Determine the [x, y] coordinate at the center of the cell enclosing the given text.  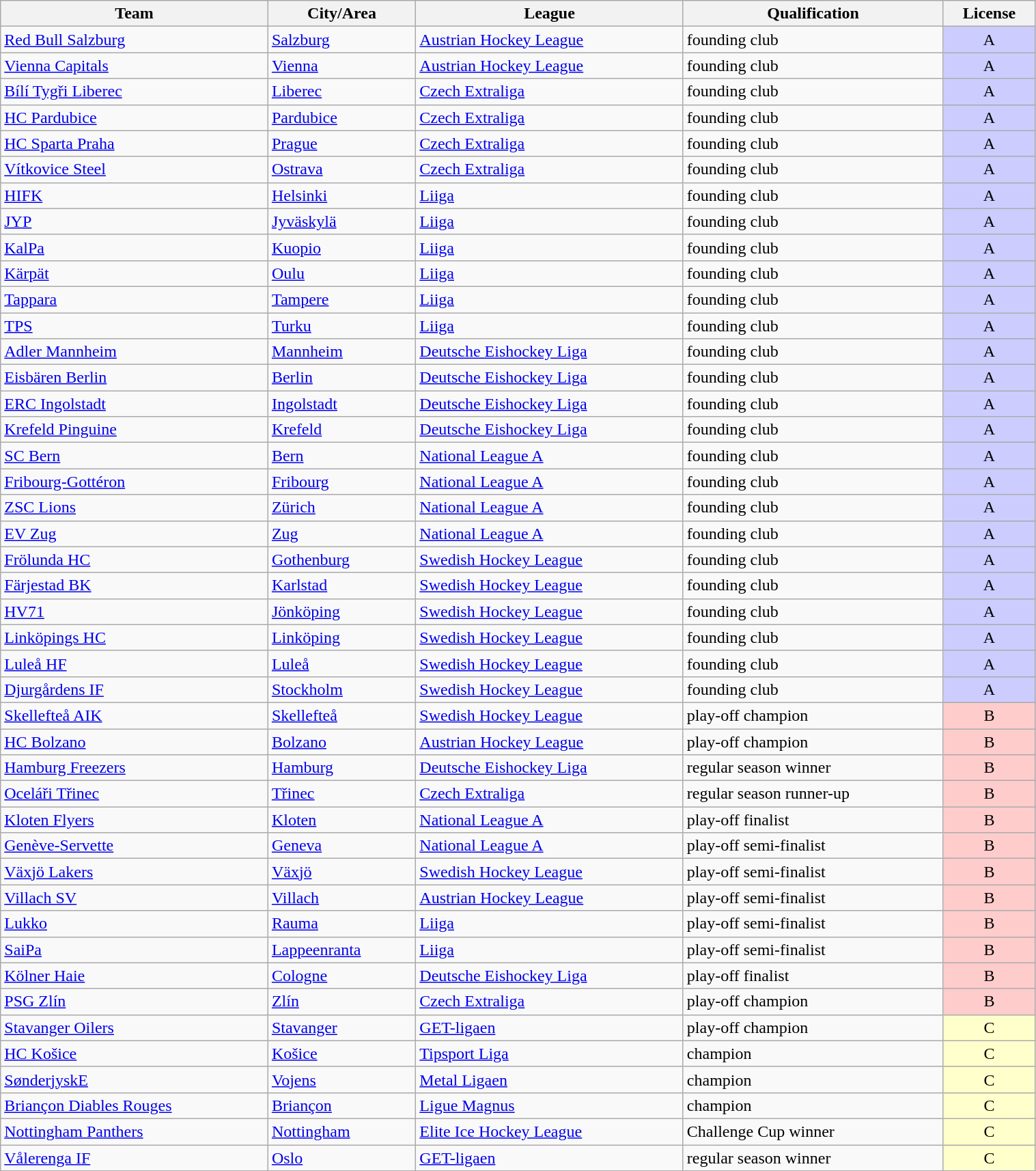
League [550, 14]
SaiPa [135, 950]
Fribourg-Gottéron [135, 482]
Bílí Tygři Liberec [135, 92]
Oslo [341, 1158]
Vojens [341, 1079]
SønderjyskE [135, 1079]
Jönköping [341, 611]
Elite Ice Hockey League [550, 1131]
HV71 [135, 611]
Turku [341, 326]
Oulu [341, 273]
Briançon Diables Rouges [135, 1105]
HIFK [135, 195]
Bern [341, 456]
Stockholm [341, 689]
Ligue Magnus [550, 1105]
Djurgårdens IF [135, 689]
Lappeenranta [341, 950]
Karlstad [341, 585]
Nottingham Panthers [135, 1131]
Vienna [341, 66]
Tappara [135, 299]
SC Bern [135, 456]
Genève-Servette [135, 846]
Linköpings HC [135, 637]
Kärpät [135, 273]
Ingolstadt [341, 404]
Luleå HF [135, 663]
HC Sparta Praha [135, 143]
Pardubice [341, 118]
ERC Ingolstadt [135, 404]
KalPa [135, 247]
Eisbären Berlin [135, 378]
Zlín [341, 1002]
Prague [341, 143]
Växjö [341, 872]
Team [135, 14]
TPS [135, 326]
Nottingham [341, 1131]
Briançon [341, 1105]
Villach SV [135, 898]
Vålerenga IF [135, 1158]
Košice [341, 1053]
Bolzano [341, 741]
Třinec [341, 794]
Färjestad BK [135, 585]
Krefeld Pinguine [135, 430]
EV Zug [135, 534]
Helsinki [341, 195]
Kölner Haie [135, 976]
Metal Ligaen [550, 1079]
Ostrava [341, 169]
Cologne [341, 976]
JYP [135, 221]
Liberec [341, 92]
Hamburg Freezers [135, 768]
Vienna Capitals [135, 66]
HC Bolzano [135, 741]
Tipsport Liga [550, 1053]
Krefeld [341, 430]
Salzburg [341, 40]
License [989, 14]
Linköping [341, 637]
Red Bull Salzburg [135, 40]
PSG Zlín [135, 1002]
Kuopio [341, 247]
Luleå [341, 663]
HC Košice [135, 1053]
Qualification [813, 14]
Oceláři Třinec [135, 794]
Fribourg [341, 482]
HC Pardubice [135, 118]
Mannheim [341, 352]
Kloten [341, 820]
Stavanger Oilers [135, 1028]
Skellefteå [341, 715]
regular season runner-up [813, 794]
Challenge Cup winner [813, 1131]
Stavanger [341, 1028]
Gothenburg [341, 560]
Rauma [341, 924]
Vítkovice Steel [135, 169]
Adler Mannheim [135, 352]
City/Area [341, 14]
Villach [341, 898]
Tampere [341, 299]
Hamburg [341, 768]
Skellefteå AIK [135, 715]
Geneva [341, 846]
Kloten Flyers [135, 820]
Jyväskylä [341, 221]
Lukko [135, 924]
Zürich [341, 508]
ZSC Lions [135, 508]
Berlin [341, 378]
Zug [341, 534]
Frölunda HC [135, 560]
Växjö Lakers [135, 872]
